Determine the [X, Y] coordinate at the center of the cell enclosing the given text.  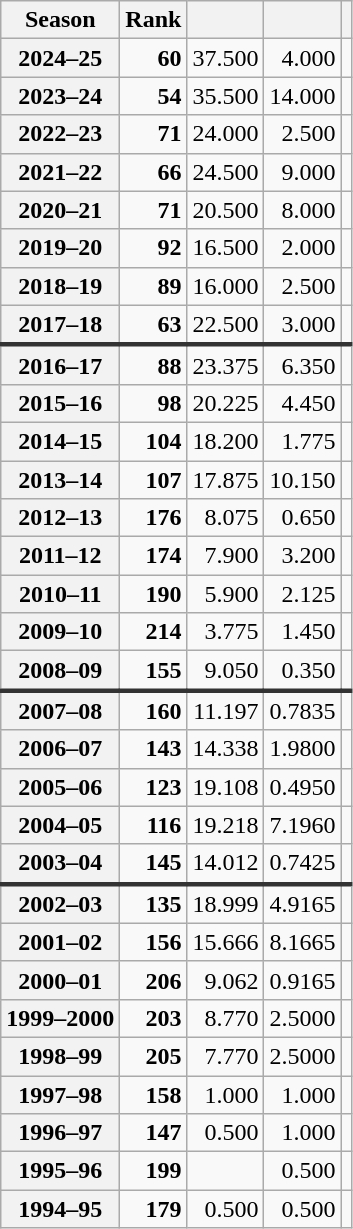
147 [154, 1133]
2020–21 [60, 210]
2015–16 [60, 403]
2005–06 [60, 787]
3.200 [302, 556]
1.9800 [302, 749]
98 [154, 403]
24.500 [226, 172]
2007–08 [60, 710]
104 [154, 441]
176 [154, 518]
2014–15 [60, 441]
2022–23 [60, 134]
2002–03 [60, 904]
1999–2000 [60, 1018]
2024–25 [60, 58]
4.9165 [302, 904]
4.000 [302, 58]
14.000 [302, 96]
155 [154, 671]
123 [154, 787]
3.000 [302, 325]
1998–99 [60, 1056]
2008–09 [60, 671]
18.999 [226, 904]
0.7425 [302, 864]
Rank [154, 20]
Season [60, 20]
60 [154, 58]
1994–95 [60, 1209]
4.450 [302, 403]
1.775 [302, 441]
206 [154, 980]
35.500 [226, 96]
1996–97 [60, 1133]
145 [154, 864]
190 [154, 594]
2001–02 [60, 942]
203 [154, 1018]
2004–05 [60, 825]
205 [154, 1056]
0.4950 [302, 787]
2013–14 [60, 479]
174 [154, 556]
14.012 [226, 864]
2017–18 [60, 325]
9.000 [302, 172]
0.9165 [302, 980]
2.000 [302, 248]
10.150 [302, 479]
2012–13 [60, 518]
199 [154, 1171]
24.000 [226, 134]
156 [154, 942]
23.375 [226, 365]
2000–01 [60, 980]
8.1665 [302, 942]
107 [154, 479]
89 [154, 286]
88 [154, 365]
1.450 [302, 632]
63 [154, 325]
7.770 [226, 1056]
2011–12 [60, 556]
2.125 [302, 594]
66 [154, 172]
158 [154, 1095]
2006–07 [60, 749]
8.770 [226, 1018]
143 [154, 749]
0.350 [302, 671]
14.338 [226, 749]
0.7835 [302, 710]
7.900 [226, 556]
6.350 [302, 365]
2021–22 [60, 172]
0.650 [302, 518]
214 [154, 632]
7.1960 [302, 825]
2003–04 [60, 864]
16.500 [226, 248]
2010–11 [60, 594]
20.500 [226, 210]
160 [154, 710]
8.075 [226, 518]
135 [154, 904]
19.218 [226, 825]
116 [154, 825]
1995–96 [60, 1171]
17.875 [226, 479]
8.000 [302, 210]
15.666 [226, 942]
2023–24 [60, 96]
5.900 [226, 594]
19.108 [226, 787]
20.225 [226, 403]
11.197 [226, 710]
16.000 [226, 286]
2016–17 [60, 365]
9.062 [226, 980]
37.500 [226, 58]
9.050 [226, 671]
22.500 [226, 325]
92 [154, 248]
18.200 [226, 441]
2009–10 [60, 632]
3.775 [226, 632]
2018–19 [60, 286]
54 [154, 96]
1997–98 [60, 1095]
2019–20 [60, 248]
179 [154, 1209]
